Determine the (x, y) coordinate at the center of the cell enclosing the given text.  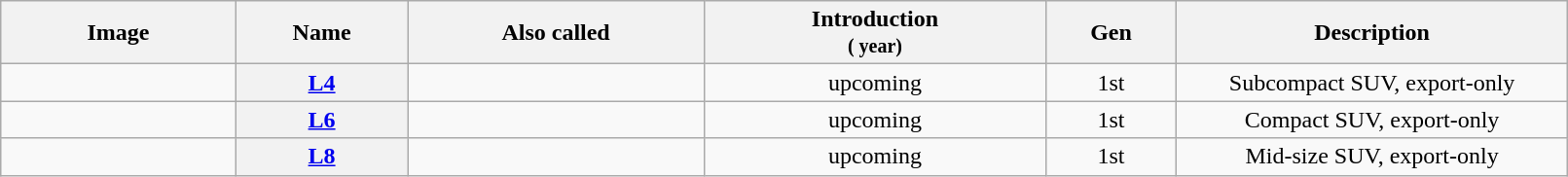
Introduction( year) (874, 33)
Subcompact SUV, export-only (1372, 83)
Image (119, 33)
Gen (1112, 33)
Description (1372, 33)
Mid-size SUV, export-only (1372, 157)
Name (321, 33)
L6 (321, 120)
L4 (321, 83)
L8 (321, 157)
Also called (556, 33)
Compact SUV, export-only (1372, 120)
